Provide the [X, Y] coordinate of the cell's center where the given text is located.  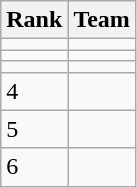
Rank [34, 20]
4 [34, 91]
Team [102, 20]
6 [34, 167]
5 [34, 129]
